Return [x, y] of the center of cell containing provided text 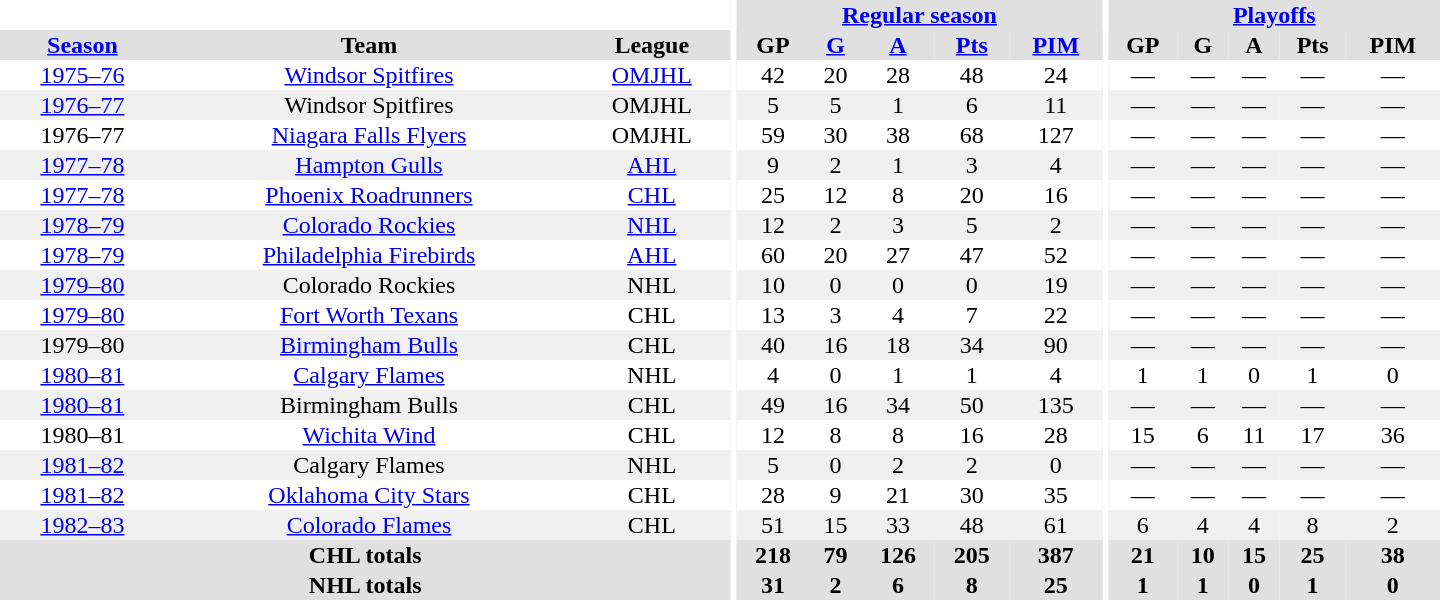
90 [1056, 345]
59 [773, 135]
61 [1056, 525]
Oklahoma City Stars [369, 495]
31 [773, 585]
NHL totals [365, 585]
135 [1056, 405]
79 [836, 555]
50 [972, 405]
Season [82, 45]
Hampton Gulls [369, 165]
18 [898, 345]
22 [1056, 315]
33 [898, 525]
60 [773, 255]
Phoenix Roadrunners [369, 195]
Fort Worth Texans [369, 315]
35 [1056, 495]
218 [773, 555]
52 [1056, 255]
51 [773, 525]
387 [1056, 555]
Wichita Wind [369, 435]
19 [1056, 285]
49 [773, 405]
1982–83 [82, 525]
126 [898, 555]
205 [972, 555]
League [652, 45]
1975–76 [82, 75]
Playoffs [1274, 15]
Philadelphia Firebirds [369, 255]
CHL totals [365, 555]
Colorado Flames [369, 525]
47 [972, 255]
13 [773, 315]
127 [1056, 135]
27 [898, 255]
Team [369, 45]
24 [1056, 75]
36 [1393, 435]
7 [972, 315]
Niagara Falls Flyers [369, 135]
42 [773, 75]
Regular season [920, 15]
68 [972, 135]
17 [1313, 435]
40 [773, 345]
